Detect which cell encompasses the target text, then output its [x, y] center coordinate. 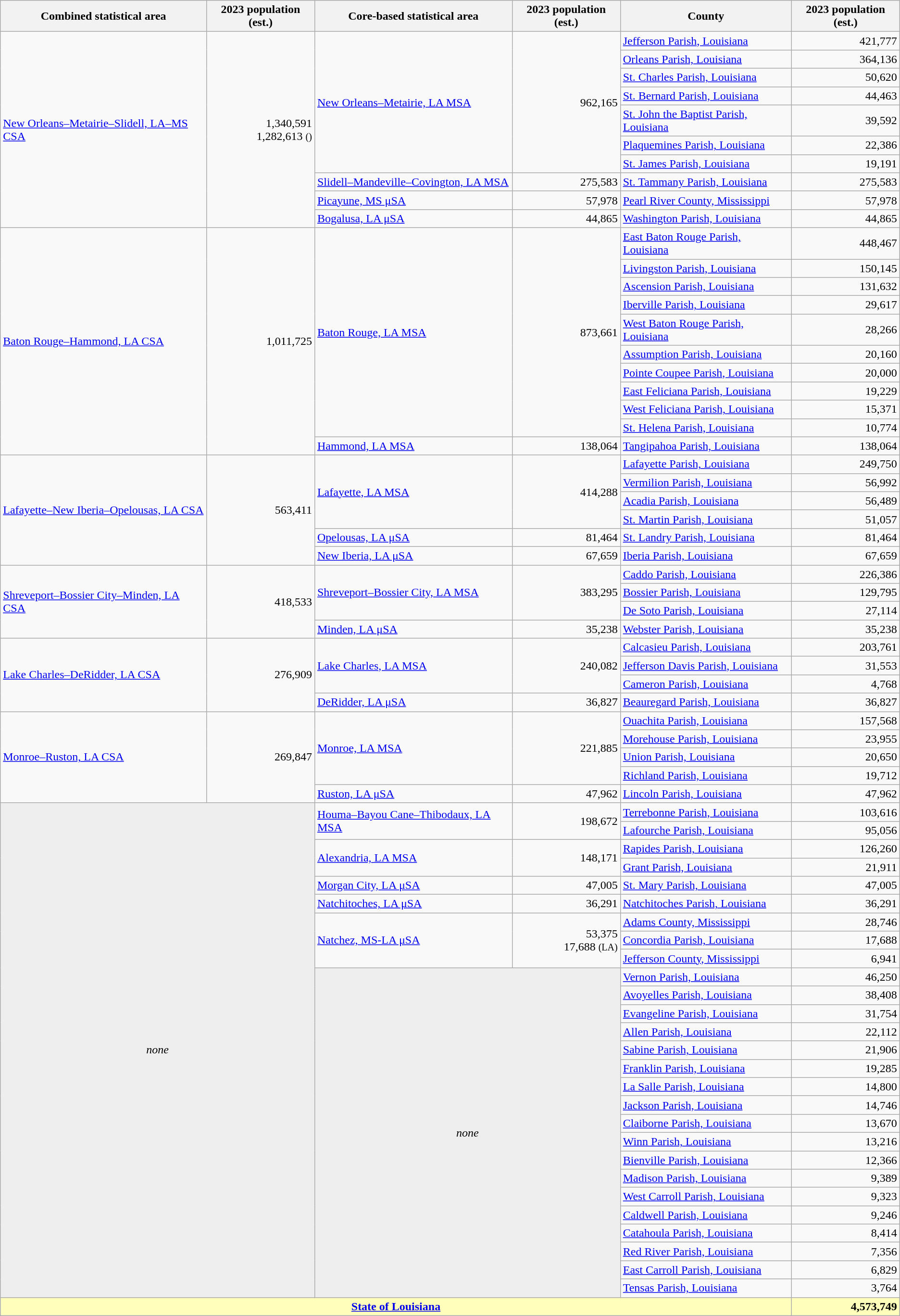
31,754 [845, 1013]
Lake Charles, LA MSA [413, 666]
150,145 [845, 268]
Franklin Parish, Louisiana [706, 1068]
East Baton Rouge Parish, Louisiana [706, 243]
St. Landry Parish, Louisiana [706, 537]
269,847 [261, 757]
4,768 [845, 684]
Catahoula Parish, Louisiana [706, 1233]
383,295 [566, 592]
Claiborne Parish, Louisiana [706, 1123]
131,632 [845, 287]
203,761 [845, 647]
Livingston Parish, Louisiana [706, 268]
19,229 [845, 391]
Concordia Parish, Louisiana [706, 940]
Assumption Parish, Louisiana [706, 354]
Acadia Parish, Louisiana [706, 501]
Combined statistical area [104, 16]
Jefferson Parish, Louisiana [706, 41]
Hammond, LA MSA [413, 446]
Slidell–Mandeville–Covington, LA MSA [413, 182]
13,670 [845, 1123]
9,323 [845, 1197]
9,246 [845, 1215]
Tensas Parish, Louisiana [706, 1288]
226,386 [845, 574]
126,260 [845, 848]
56,489 [845, 501]
Lake Charles–DeRidder, LA CSA [104, 675]
Pointe Coupee Parish, Louisiana [706, 373]
28,266 [845, 330]
414,288 [566, 492]
22,386 [845, 145]
56,992 [845, 482]
Shreveport–Bossier City–Minden, LA CSA [104, 601]
Lafayette, LA MSA [413, 492]
3,764 [845, 1288]
Ruston, LA μSA [413, 794]
221,885 [566, 748]
Union Parish, Louisiana [706, 757]
Evangeline Parish, Louisiana [706, 1013]
Minden, LA μSA [413, 629]
20,160 [845, 354]
19,712 [845, 775]
198,672 [566, 821]
Monroe, LA MSA [413, 748]
962,165 [566, 102]
Cameron Parish, Louisiana [706, 684]
Jefferson Davis Parish, Louisiana [706, 666]
14,800 [845, 1087]
31,553 [845, 666]
Avoyelles Parish, Louisiana [706, 995]
Terrebonne Parish, Louisiana [706, 812]
Washington Parish, Louisiana [706, 218]
Caddo Parish, Louisiana [706, 574]
Bogalusa, LA μSA [413, 218]
New Orleans–Metairie–Slidell, LA–MS CSA [104, 130]
Lafayette Parish, Louisiana [706, 464]
Lincoln Parish, Louisiana [706, 794]
La Salle Parish, Louisiana [706, 1087]
Natchez, MS-LA μSA [413, 940]
Morgan City, LA μSA [413, 886]
19,285 [845, 1068]
Iberville Parish, Louisiana [706, 305]
6,941 [845, 959]
St. Helena Parish, Louisiana [706, 428]
Natchitoches, LA μSA [413, 904]
Caldwell Parish, Louisiana [706, 1215]
39,592 [845, 120]
St. Charles Parish, Louisiana [706, 77]
14,746 [845, 1105]
New Iberia, LA μSA [413, 556]
249,750 [845, 464]
20,650 [845, 757]
23,955 [845, 739]
Core-based statistical area [413, 16]
Morehouse Parish, Louisiana [706, 739]
West Feliciana Parish, Louisiana [706, 409]
27,114 [845, 611]
20,000 [845, 373]
Webster Parish, Louisiana [706, 629]
West Carroll Parish, Louisiana [706, 1197]
21,911 [845, 867]
Sabine Parish, Louisiana [706, 1050]
St. John the Baptist Parish, Louisiana [706, 120]
Madison Parish, Louisiana [706, 1178]
Beauregard Parish, Louisiana [706, 702]
Jefferson County, Mississippi [706, 959]
103,616 [845, 812]
Plaquemines Parish, Louisiana [706, 145]
St. Tammany Parish, Louisiana [706, 182]
DeRidder, LA μSA [413, 702]
East Carroll Parish, Louisiana [706, 1270]
563,411 [261, 510]
De Soto Parish, Louisiana [706, 611]
1,011,725 [261, 342]
Picayune, MS μSA [413, 200]
1,340,5911,282,613 () [261, 130]
Orleans Parish, Louisiana [706, 59]
50,620 [845, 77]
13,216 [845, 1141]
Jackson Parish, Louisiana [706, 1105]
22,112 [845, 1032]
East Feliciana Parish, Louisiana [706, 391]
53,37517,688 (LA) [566, 940]
21,906 [845, 1050]
Iberia Parish, Louisiana [706, 556]
St. Martin Parish, Louisiana [706, 519]
Alexandria, LA MSA [413, 858]
Houma–Bayou Cane–Thibodaux, LA MSA [413, 821]
Monroe–Ruston, LA CSA [104, 757]
Pearl River County, Mississippi [706, 200]
364,136 [845, 59]
28,746 [845, 922]
12,366 [845, 1160]
418,533 [261, 601]
Winn Parish, Louisiana [706, 1141]
Baton Rouge–Hammond, LA CSA [104, 342]
St. Mary Parish, Louisiana [706, 886]
129,795 [845, 593]
Ascension Parish, Louisiana [706, 287]
Vermilion Parish, Louisiana [706, 482]
Lafayette–New Iberia–Opelousas, LA CSA [104, 510]
Tangipahoa Parish, Louisiana [706, 446]
Baton Rouge, LA MSA [413, 332]
38,408 [845, 995]
Shreveport–Bossier City, LA MSA [413, 592]
Grant Parish, Louisiana [706, 867]
448,467 [845, 243]
Adams County, Mississippi [706, 922]
Calcasieu Parish, Louisiana [706, 647]
873,661 [566, 332]
29,617 [845, 305]
Allen Parish, Louisiana [706, 1032]
Rapides Parish, Louisiana [706, 848]
St. Bernard Parish, Louisiana [706, 96]
51,057 [845, 519]
7,356 [845, 1252]
10,774 [845, 428]
Bienville Parish, Louisiana [706, 1160]
Richland Parish, Louisiana [706, 775]
Natchitoches Parish, Louisiana [706, 904]
County [706, 16]
New Orleans–Metairie, LA MSA [413, 102]
421,777 [845, 41]
15,371 [845, 409]
Ouachita Parish, Louisiana [706, 721]
Opelousas, LA μSA [413, 537]
19,191 [845, 164]
276,909 [261, 675]
Vernon Parish, Louisiana [706, 977]
44,463 [845, 96]
148,171 [566, 858]
95,056 [845, 830]
46,250 [845, 977]
9,389 [845, 1178]
St. James Parish, Louisiana [706, 164]
State of Louisiana [396, 1306]
157,568 [845, 721]
Lafourche Parish, Louisiana [706, 830]
Bossier Parish, Louisiana [706, 593]
Red River Parish, Louisiana [706, 1252]
4,573,749 [845, 1306]
West Baton Rouge Parish, Louisiana [706, 330]
240,082 [566, 666]
8,414 [845, 1233]
6,829 [845, 1270]
17,688 [845, 940]
